Search for the cell housing the specified text and yield its (X, Y) center coordinate. 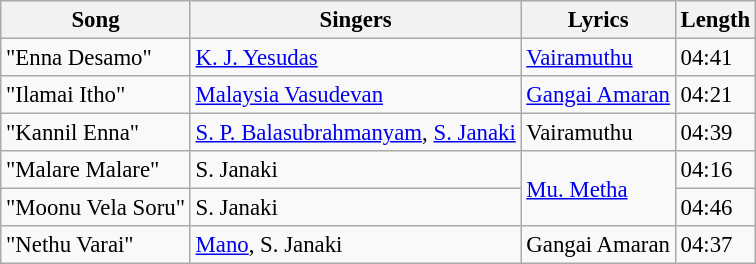
04:16 (715, 170)
Song (96, 20)
Singers (356, 20)
K. J. Yesudas (356, 58)
Mano, S. Janaki (356, 245)
04:39 (715, 133)
"Kannil Enna" (96, 133)
Malaysia Vasudevan (356, 95)
04:21 (715, 95)
04:46 (715, 208)
"Enna Desamo" (96, 58)
"Malare Malare" (96, 170)
04:37 (715, 245)
Length (715, 20)
"Moonu Vela Soru" (96, 208)
"Nethu Varai" (96, 245)
S. P. Balasubrahmanyam, S. Janaki (356, 133)
Mu. Metha (598, 188)
"Ilamai Itho" (96, 95)
Lyrics (598, 20)
04:41 (715, 58)
